Find where the given text appears and provide that cell's center as (X, Y) coordinate. 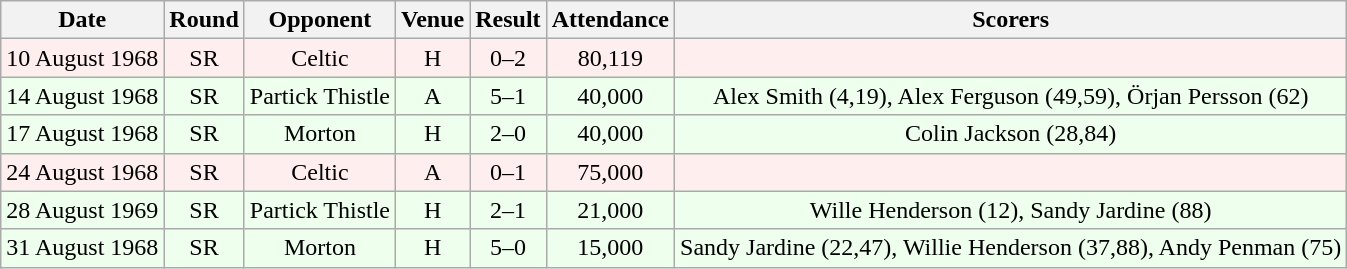
Wille Henderson (12), Sandy Jardine (88) (1011, 210)
2–1 (508, 210)
0–2 (508, 58)
2–0 (508, 134)
24 August 1968 (82, 172)
21,000 (610, 210)
10 August 1968 (82, 58)
Colin Jackson (28,84) (1011, 134)
Date (82, 20)
Scorers (1011, 20)
0–1 (508, 172)
80,119 (610, 58)
5–0 (508, 248)
15,000 (610, 248)
Opponent (320, 20)
17 August 1968 (82, 134)
Venue (433, 20)
Alex Smith (4,19), Alex Ferguson (49,59), Örjan Persson (62) (1011, 96)
14 August 1968 (82, 96)
Sandy Jardine (22,47), Willie Henderson (37,88), Andy Penman (75) (1011, 248)
Attendance (610, 20)
28 August 1969 (82, 210)
Result (508, 20)
5–1 (508, 96)
Round (204, 20)
75,000 (610, 172)
31 August 1968 (82, 248)
